Find where the given text appears and provide that cell's center as (X, Y) coordinate. 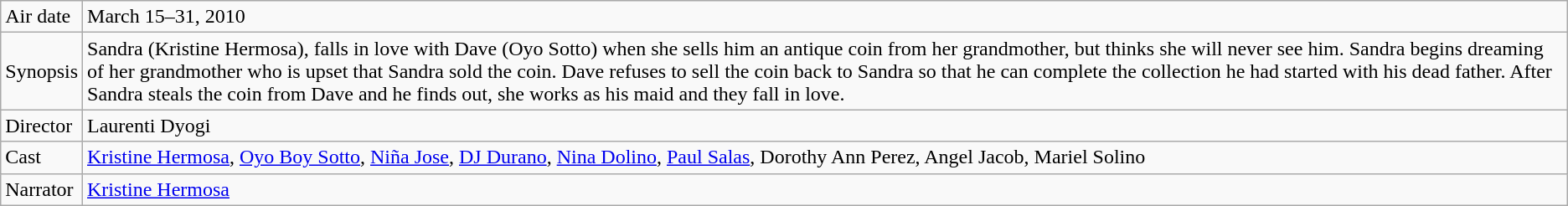
Director (42, 126)
Cast (42, 157)
Narrator (42, 189)
Kristine Hermosa, Oyo Boy Sotto, Niña Jose, DJ Durano, Nina Dolino, Paul Salas, Dorothy Ann Perez, Angel Jacob, Mariel Solino (826, 157)
March 15–31, 2010 (826, 17)
Air date (42, 17)
Laurenti Dyogi (826, 126)
Synopsis (42, 71)
Kristine Hermosa (826, 189)
